Locate the cell with the specified text and output its (x, y) center coordinate. 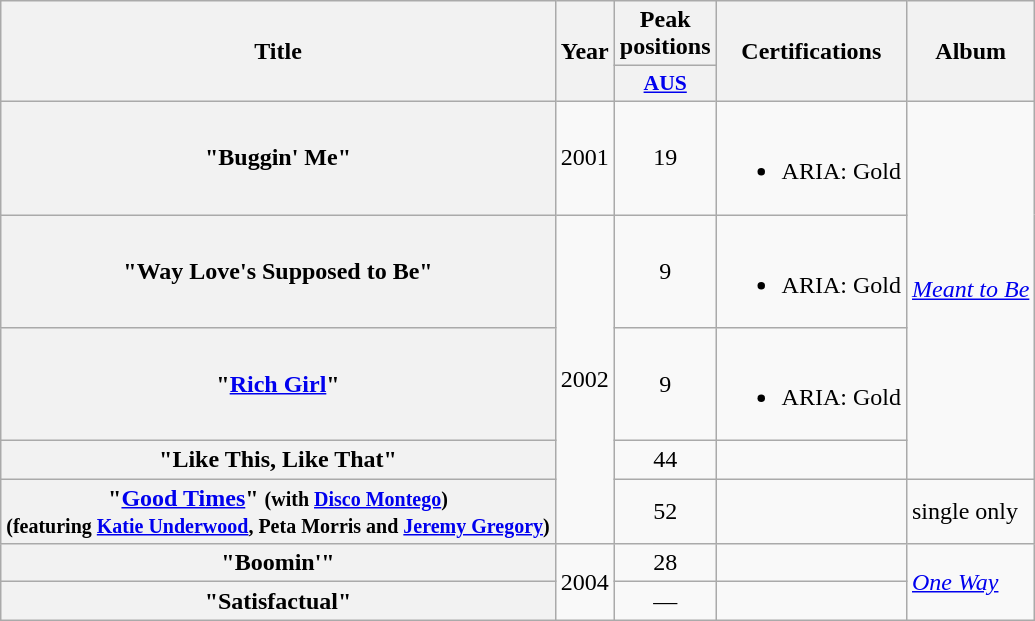
— (665, 601)
44 (665, 460)
"Boomin'" (278, 563)
19 (665, 158)
"Good Times" (with Disco Montego) (featuring Katie Underwood, Peta Morris and Jeremy Gregory) (278, 512)
Album (970, 52)
One Way (970, 582)
Certifications (811, 52)
"Way Love's Supposed to Be" (278, 270)
"Buggin' Me" (278, 158)
52 (665, 512)
28 (665, 563)
"Like This, Like That" (278, 460)
Meant to Be (970, 290)
2004 (584, 582)
AUS (665, 84)
2001 (584, 158)
Year (584, 52)
"Rich Girl" (278, 384)
2002 (584, 378)
Title (278, 52)
"Satisfactual" (278, 601)
single only (970, 512)
Peak positions (665, 34)
